Search for the cell housing the specified text and yield its [X, Y] center coordinate. 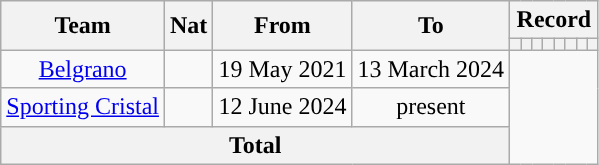
13 March 2024 [431, 69]
Total [256, 145]
19 May 2021 [282, 69]
To [431, 26]
Belgrano [83, 69]
From [282, 26]
Sporting Cristal [83, 107]
present [431, 107]
Record [554, 20]
Team [83, 26]
12 June 2024 [282, 107]
Nat [188, 26]
